Locate the cell with the specified text and output its (X, Y) center coordinate. 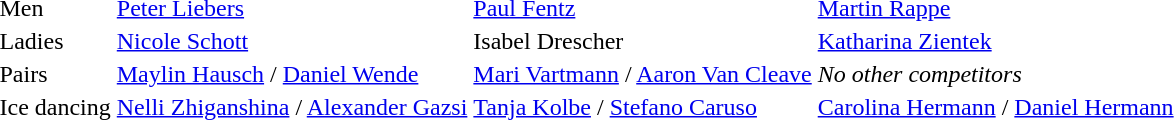
Mari Vartmann / Aaron Van Cleave (642, 74)
Nicole Schott (292, 41)
Maylin Hausch / Daniel Wende (292, 74)
Isabel Drescher (642, 41)
